Return [X, Y] of the center of cell containing provided text 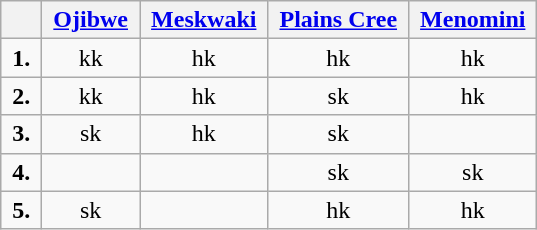
4. [22, 172]
Ojibwe [91, 20]
Plains Cree [338, 20]
3. [22, 134]
5. [22, 210]
1. [22, 58]
Meskwaki [204, 20]
Menomini [473, 20]
2. [22, 96]
